Extract the (X, Y) coordinate from the center of the cell holding the provided text.  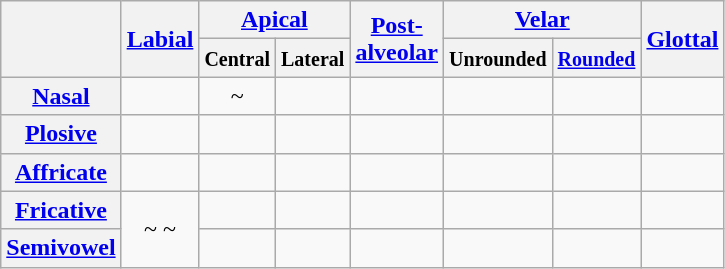
Fricative (61, 210)
Rounded (596, 58)
Glottal (682, 39)
Plosive (61, 134)
Unrounded (498, 58)
Nasal (61, 96)
Lateral (312, 58)
Labial (160, 39)
Central (238, 58)
Semivowel (61, 248)
Velar (542, 20)
Affricate (61, 172)
Apical (274, 20)
~ (238, 96)
Post-alveolar (397, 39)
~ ~ (160, 229)
